Provide the [X, Y] coordinate of the cell's center where the given text is located.  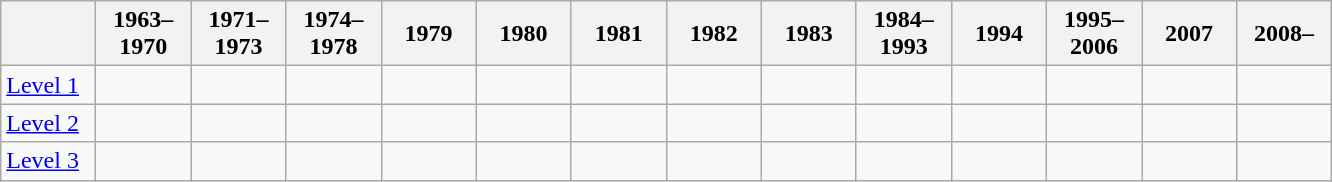
1994 [998, 34]
1984–1993 [904, 34]
1983 [808, 34]
1971–1973 [238, 34]
Level 1 [48, 85]
1982 [714, 34]
1974–1978 [334, 34]
Level 2 [48, 123]
2008– [1284, 34]
2007 [1190, 34]
1981 [618, 34]
1980 [524, 34]
1995–2006 [1094, 34]
1979 [428, 34]
1963–1970 [144, 34]
Level 3 [48, 161]
